Return the [X, Y] coordinate for the center point of the cell that contains the specified text.  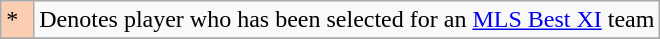
Denotes player who has been selected for an MLS Best XI team [347, 20]
* [18, 20]
